Return [X, Y] of the center of cell containing provided text 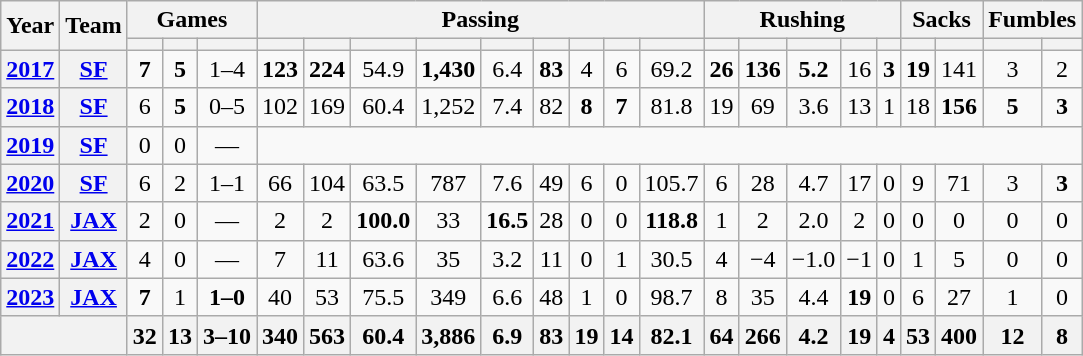
16.5 [508, 221]
69 [762, 107]
63.5 [384, 183]
48 [552, 297]
18 [918, 107]
0–5 [226, 107]
4.2 [814, 335]
787 [448, 183]
4.4 [814, 297]
169 [328, 107]
349 [448, 297]
Games [192, 20]
136 [762, 69]
54.9 [384, 69]
1,252 [448, 107]
123 [280, 69]
3.6 [814, 107]
98.7 [672, 297]
Sacks [941, 20]
Fumbles [1032, 20]
266 [762, 335]
1,430 [448, 69]
7.4 [508, 107]
Rushing [802, 20]
4.7 [814, 183]
2017 [30, 69]
7.6 [508, 183]
2.0 [814, 221]
17 [860, 183]
104 [328, 183]
1–1 [226, 183]
3.2 [508, 259]
−1.0 [814, 259]
3–10 [226, 335]
3,886 [448, 335]
−1 [860, 259]
6.9 [508, 335]
2023 [30, 297]
156 [960, 107]
40 [280, 297]
6.6 [508, 297]
2022 [30, 259]
9 [918, 183]
14 [622, 335]
69.2 [672, 69]
27 [960, 297]
563 [328, 335]
Year [30, 26]
Passing [481, 20]
49 [552, 183]
71 [960, 183]
2020 [30, 183]
2018 [30, 107]
64 [722, 335]
224 [328, 69]
−4 [762, 259]
63.6 [384, 259]
75.5 [384, 297]
105.7 [672, 183]
2021 [30, 221]
6.4 [508, 69]
1–4 [226, 69]
66 [280, 183]
30.5 [672, 259]
12 [1013, 335]
1–0 [226, 297]
32 [144, 335]
81.8 [672, 107]
102 [280, 107]
2019 [30, 145]
400 [960, 335]
340 [280, 335]
82 [552, 107]
82.1 [672, 335]
26 [722, 69]
33 [448, 221]
141 [960, 69]
Team [94, 26]
16 [860, 69]
100.0 [384, 221]
118.8 [672, 221]
5.2 [814, 69]
